For the text-containing cell, return its midpoint in [x, y] coordinate format. 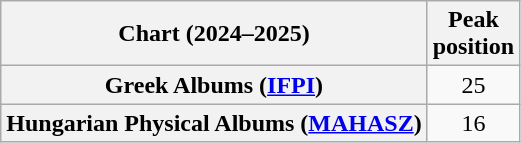
Greek Albums (IFPI) [214, 85]
16 [473, 123]
25 [473, 85]
Hungarian Physical Albums (MAHASZ) [214, 123]
Peakposition [473, 34]
Chart (2024–2025) [214, 34]
